Determine the (X, Y) coordinate at the center of the cell enclosing the given text.  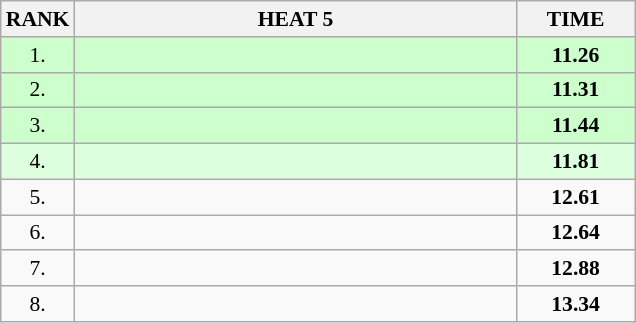
11.81 (576, 162)
3. (38, 126)
5. (38, 197)
11.44 (576, 126)
HEAT 5 (295, 19)
1. (38, 55)
2. (38, 90)
4. (38, 162)
13.34 (576, 304)
12.64 (576, 233)
11.26 (576, 55)
7. (38, 269)
TIME (576, 19)
8. (38, 304)
RANK (38, 19)
6. (38, 233)
12.61 (576, 197)
12.88 (576, 269)
11.31 (576, 90)
